Detect which cell encompasses the target text, then output its [x, y] center coordinate. 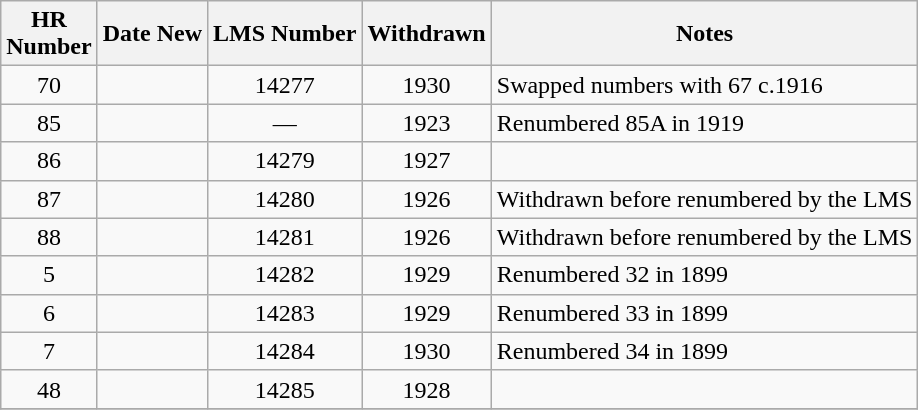
Notes [704, 34]
HRNumber [49, 34]
85 [49, 123]
Swapped numbers with 67 c.1916 [704, 85]
Renumbered 32 in 1899 [704, 275]
LMS Number [285, 34]
1927 [426, 161]
Renumbered 33 in 1899 [704, 313]
88 [49, 237]
14280 [285, 199]
87 [49, 199]
6 [49, 313]
86 [49, 161]
Withdrawn [426, 34]
48 [49, 389]
7 [49, 351]
14285 [285, 389]
Renumbered 85A in 1919 [704, 123]
14284 [285, 351]
14282 [285, 275]
Date New [152, 34]
— [285, 123]
14279 [285, 161]
Renumbered 34 in 1899 [704, 351]
70 [49, 85]
1923 [426, 123]
5 [49, 275]
14281 [285, 237]
1928 [426, 389]
14283 [285, 313]
14277 [285, 85]
